Identify which cell holds the provided text, then report its (X, Y) central coordinate. 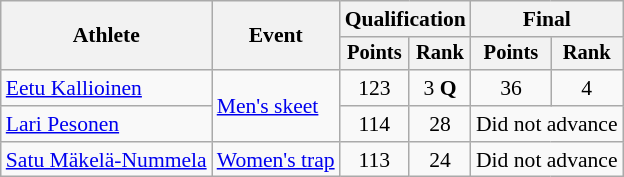
Did not advance (547, 124)
Men's skeet (276, 106)
114 (374, 124)
36 (511, 88)
Lari Pesonen (106, 124)
28 (440, 124)
Final (547, 19)
123 (374, 88)
Qualification (406, 19)
4 (587, 88)
Athlete (106, 36)
3 Q (440, 88)
Event (276, 36)
Eetu Kallioinen (106, 88)
